Identify which cell holds the provided text, then report its (X, Y) central coordinate. 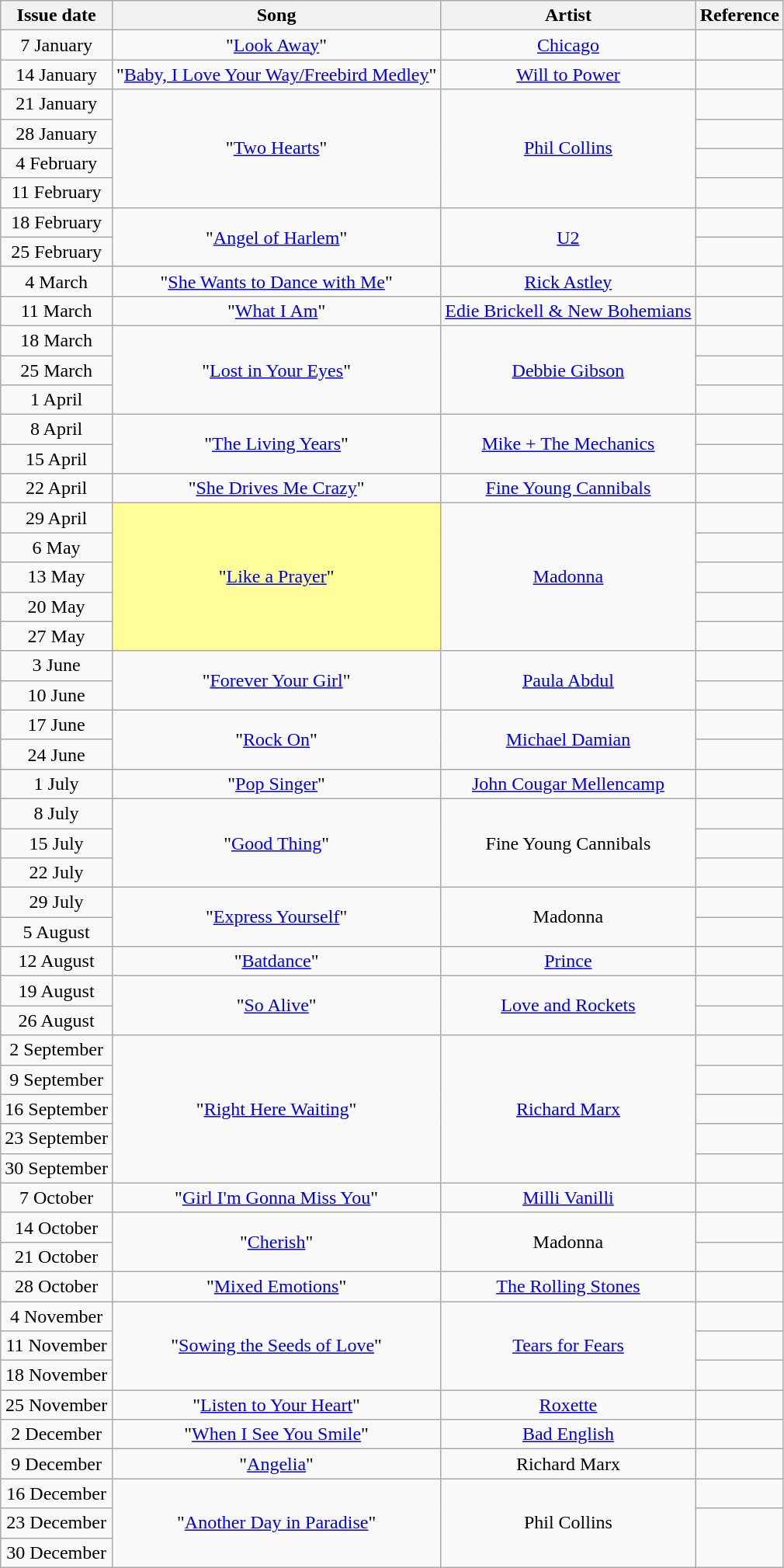
1 April (57, 400)
The Rolling Stones (568, 1286)
28 October (57, 1286)
1 July (57, 784)
18 March (57, 340)
2 September (57, 1050)
23 September (57, 1139)
"Two Hearts" (276, 148)
30 December (57, 1552)
Paula Abdul (568, 680)
"Baby, I Love Your Way/Freebird Medley" (276, 75)
10 June (57, 695)
23 December (57, 1523)
"Good Thing" (276, 843)
8 July (57, 813)
"Cherish" (276, 1242)
Michael Damian (568, 739)
29 April (57, 518)
"Rock On" (276, 739)
"The Living Years" (276, 444)
18 February (57, 222)
17 June (57, 725)
4 February (57, 163)
"Express Yourself" (276, 917)
Chicago (568, 45)
14 January (57, 75)
9 September (57, 1080)
27 May (57, 636)
3 June (57, 666)
Bad English (568, 1434)
"Forever Your Girl" (276, 680)
4 March (57, 281)
"So Alive" (276, 1006)
Will to Power (568, 75)
U2 (568, 237)
"She Drives Me Crazy" (276, 488)
4 November (57, 1316)
"She Wants to Dance with Me" (276, 281)
6 May (57, 548)
Love and Rockets (568, 1006)
Rick Astley (568, 281)
John Cougar Mellencamp (568, 784)
Artist (568, 16)
13 May (57, 577)
11 February (57, 193)
Edie Brickell & New Bohemians (568, 311)
"Look Away" (276, 45)
22 April (57, 488)
5 August (57, 932)
14 October (57, 1227)
"Batdance" (276, 961)
Issue date (57, 16)
"When I See You Smile" (276, 1434)
19 August (57, 991)
15 July (57, 843)
"Sowing the Seeds of Love" (276, 1346)
22 July (57, 873)
11 March (57, 311)
"Lost in Your Eyes" (276, 370)
"What I Am" (276, 311)
16 September (57, 1109)
Reference (739, 16)
9 December (57, 1464)
Roxette (568, 1405)
21 January (57, 104)
25 March (57, 370)
Debbie Gibson (568, 370)
20 May (57, 607)
15 April (57, 459)
12 August (57, 961)
Prince (568, 961)
"Mixed Emotions" (276, 1286)
8 April (57, 429)
"Another Day in Paradise" (276, 1523)
11 November (57, 1346)
"Angelia" (276, 1464)
25 November (57, 1405)
Milli Vanilli (568, 1198)
29 July (57, 902)
30 September (57, 1168)
"Right Here Waiting" (276, 1109)
"Girl I'm Gonna Miss You" (276, 1198)
28 January (57, 134)
"Listen to Your Heart" (276, 1405)
"Like a Prayer" (276, 577)
"Angel of Harlem" (276, 237)
"Pop Singer" (276, 784)
Tears for Fears (568, 1346)
7 October (57, 1198)
24 June (57, 754)
16 December (57, 1493)
26 August (57, 1020)
Mike + The Mechanics (568, 444)
2 December (57, 1434)
18 November (57, 1375)
Song (276, 16)
25 February (57, 252)
7 January (57, 45)
21 October (57, 1257)
